Provide the [x, y] coordinate of the cell's center where the given text is located.  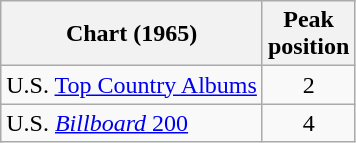
4 [308, 123]
Peakposition [308, 34]
U.S. Billboard 200 [132, 123]
U.S. Top Country Albums [132, 85]
2 [308, 85]
Chart (1965) [132, 34]
